Detect which cell encompasses the target text, then output its [X, Y] center coordinate. 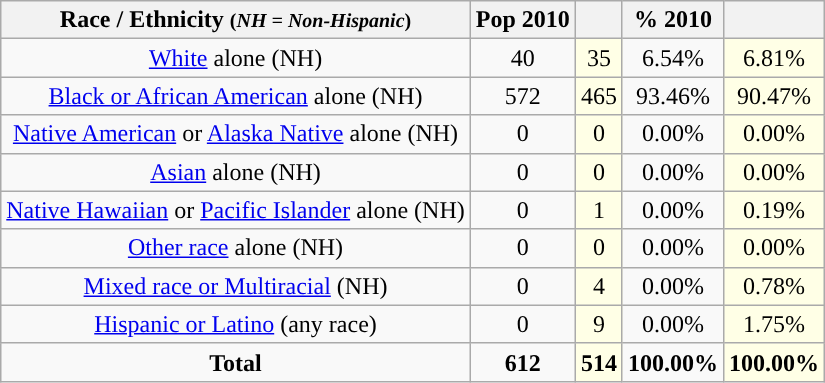
Asian alone (NH) [236, 172]
90.47% [774, 96]
612 [522, 362]
% 2010 [672, 20]
572 [522, 96]
465 [598, 96]
Hispanic or Latino (any race) [236, 324]
Race / Ethnicity (NH = Non-Hispanic) [236, 20]
6.54% [672, 58]
1 [598, 210]
Black or African American alone (NH) [236, 96]
Other race alone (NH) [236, 248]
White alone (NH) [236, 58]
9 [598, 324]
1.75% [774, 324]
Total [236, 362]
Native American or Alaska Native alone (NH) [236, 134]
0.78% [774, 286]
35 [598, 58]
4 [598, 286]
40 [522, 58]
Pop 2010 [522, 20]
514 [598, 362]
93.46% [672, 96]
6.81% [774, 58]
Native Hawaiian or Pacific Islander alone (NH) [236, 210]
0.19% [774, 210]
Mixed race or Multiracial (NH) [236, 286]
